Identify which cell holds the provided text, then report its [x, y] central coordinate. 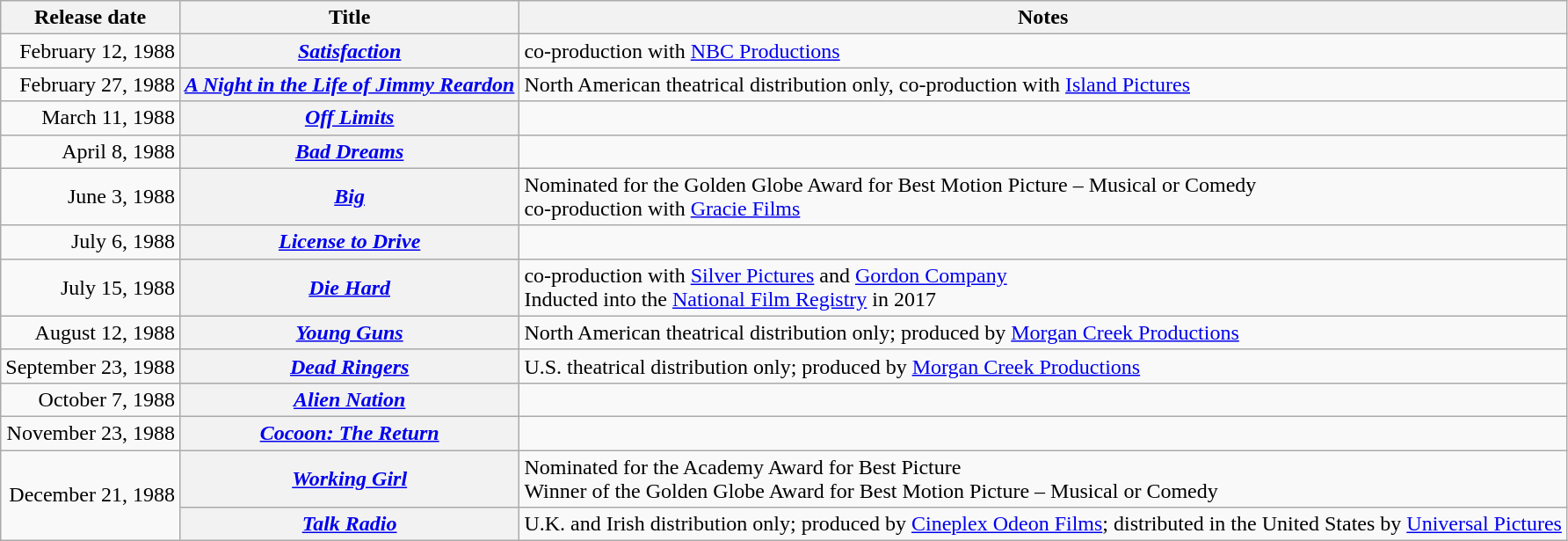
Alien Nation [349, 399]
February 27, 1988 [91, 84]
November 23, 1988 [91, 433]
Dead Ringers [349, 366]
North American theatrical distribution only; produced by Morgan Creek Productions [1043, 333]
July 15, 1988 [91, 287]
Talk Radio [349, 524]
U.S. theatrical distribution only; produced by Morgan Creek Productions [1043, 366]
Release date [91, 18]
October 7, 1988 [91, 399]
July 6, 1988 [91, 242]
Bad Dreams [349, 151]
U.K. and Irish distribution only; produced by Cineplex Odeon Films; distributed in the United States by Universal Pictures [1043, 524]
A Night in the Life of Jimmy Reardon [349, 84]
June 3, 1988 [91, 197]
co-production with Silver Pictures and Gordon CompanyInducted into the National Film Registry in 2017 [1043, 287]
Die Hard [349, 287]
Cocoon: The Return [349, 433]
March 11, 1988 [91, 118]
April 8, 1988 [91, 151]
Notes [1043, 18]
Working Girl [349, 479]
Title [349, 18]
August 12, 1988 [91, 333]
Nominated for the Academy Award for Best PictureWinner of the Golden Globe Award for Best Motion Picture – Musical or Comedy [1043, 479]
December 21, 1988 [91, 496]
February 12, 1988 [91, 51]
Off Limits [349, 118]
September 23, 1988 [91, 366]
Nominated for the Golden Globe Award for Best Motion Picture – Musical or Comedyco-production with Gracie Films [1043, 197]
License to Drive [349, 242]
Young Guns [349, 333]
Satisfaction [349, 51]
Big [349, 197]
co-production with NBC Productions [1043, 51]
North American theatrical distribution only, co-production with Island Pictures [1043, 84]
